Scan for the cell matching the given text and deliver its (x, y) coordinate at center. 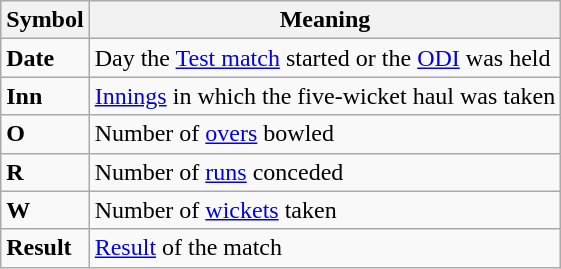
W (45, 210)
Date (45, 58)
Number of runs conceded (325, 172)
Innings in which the five-wicket haul was taken (325, 96)
Number of wickets taken (325, 210)
O (45, 134)
R (45, 172)
Result of the match (325, 248)
Inn (45, 96)
Meaning (325, 20)
Symbol (45, 20)
Day the Test match started or the ODI was held (325, 58)
Number of overs bowled (325, 134)
Result (45, 248)
